Detect which cell encompasses the target text, then output its [x, y] center coordinate. 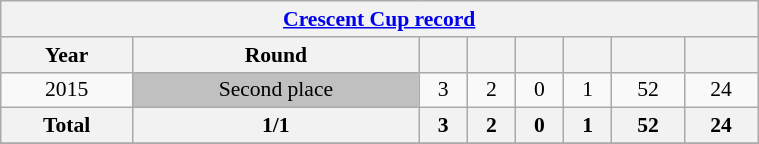
2015 [67, 90]
Total [67, 126]
1/1 [276, 126]
Crescent Cup record [380, 19]
Round [276, 55]
Second place [276, 90]
Year [67, 55]
